Locate the cell with the specified text and output its [X, Y] center coordinate. 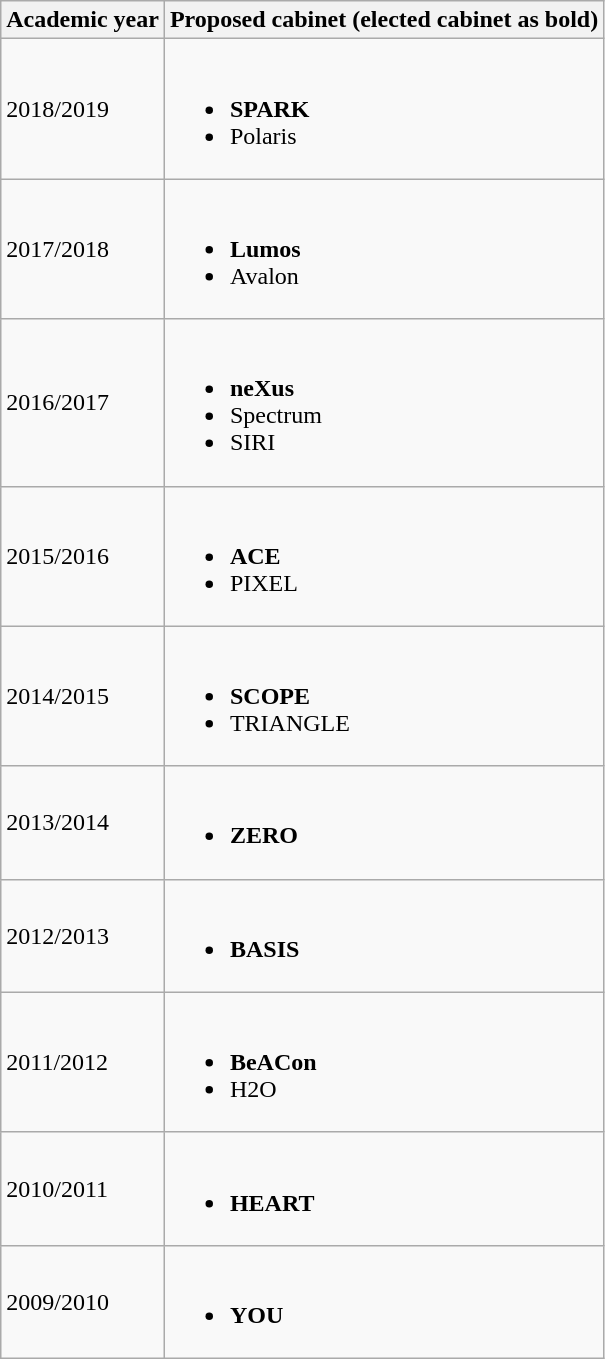
LumosAvalon [384, 249]
2010/2011 [83, 1188]
2009/2010 [83, 1302]
BeAConH2O [384, 1062]
Proposed cabinet (elected cabinet as bold) [384, 20]
2017/2018 [83, 249]
2014/2015 [83, 696]
2011/2012 [83, 1062]
Academic year [83, 20]
2015/2016 [83, 556]
neXusSpectrumSIRI [384, 402]
HEART [384, 1188]
2018/2019 [83, 109]
2016/2017 [83, 402]
2013/2014 [83, 822]
SCOPETRIANGLE [384, 696]
SPARKPolaris [384, 109]
2012/2013 [83, 936]
YOU [384, 1302]
BASIS [384, 936]
ZERO [384, 822]
ACEPIXEL [384, 556]
